From the cell containing the given text, extract its center point as (x, y) coordinate. 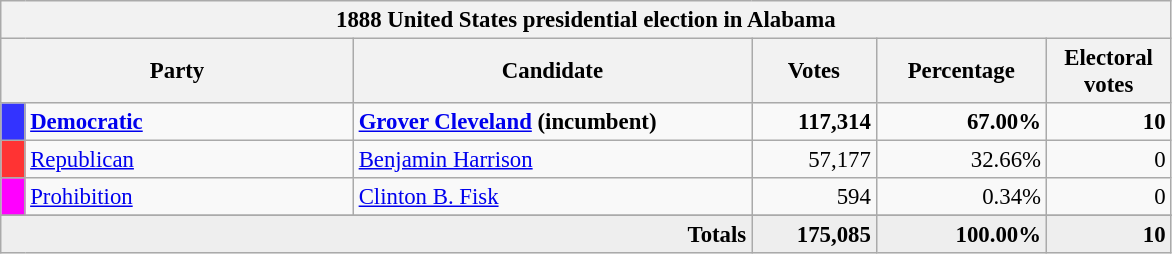
Prohibition (189, 197)
100.00% (961, 235)
Electoral votes (1108, 72)
57,177 (814, 160)
Party (178, 72)
Votes (814, 72)
175,085 (814, 235)
117,314 (814, 122)
Percentage (961, 72)
67.00% (961, 122)
Democratic (189, 122)
Grover Cleveland (incumbent) (552, 122)
594 (814, 197)
Benjamin Harrison (552, 160)
Clinton B. Fisk (552, 197)
32.66% (961, 160)
Totals (376, 235)
0.34% (961, 197)
Republican (189, 160)
1888 United States presidential election in Alabama (586, 20)
Candidate (552, 72)
